Return [x, y] of the center of cell containing provided text 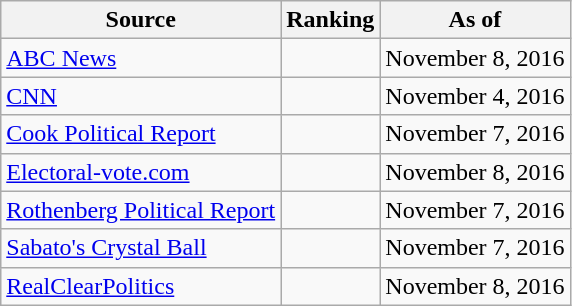
ABC News [141, 58]
Sabato's Crystal Ball [141, 248]
CNN [141, 96]
Ranking [330, 20]
Rothenberg Political Report [141, 210]
November 4, 2016 [475, 96]
As of [475, 20]
RealClearPolitics [141, 286]
Source [141, 20]
Electoral-vote.com [141, 172]
Cook Political Report [141, 134]
